Detect which cell encompasses the target text, then output its [X, Y] center coordinate. 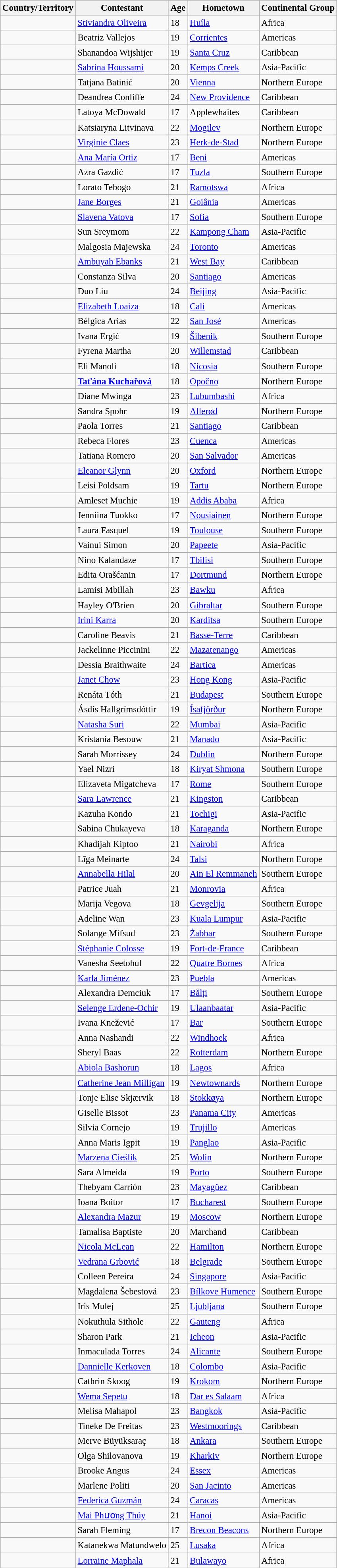
Jackelinne Piccinini [122, 650]
Sabrina Houssami [122, 68]
Tatiana Romero [122, 456]
Kingston [223, 799]
Fyrena Martha [122, 351]
Laura Fasquel [122, 530]
Duo Liu [122, 291]
Kampong Cham [223, 232]
Karditsa [223, 620]
Gevgelija [223, 904]
Virginie Claes [122, 142]
Mumbai [223, 724]
Magdalena Šebestová [122, 1292]
Ankara [223, 1441]
Renáta Tóth [122, 694]
Shanandoa Wijshijer [122, 53]
Ioana Boitor [122, 1202]
Janet Chow [122, 680]
Opočno [223, 381]
Sheryl Baas [122, 1053]
Alexandra Demciuk [122, 993]
Inmaculada Torres [122, 1351]
Diane Mwinga [122, 396]
Anna Maris Igpit [122, 1142]
Beni [223, 157]
Catherine Jean Milligan [122, 1083]
Bartica [223, 665]
Beatriz Vallejos [122, 38]
Edita Orašćanin [122, 575]
Sandra Spohr [122, 411]
Dortmund [223, 575]
Lusaka [223, 1545]
Porto [223, 1172]
Toulouse [223, 530]
Irini Karra [122, 620]
Panglao [223, 1142]
Westmoorings [223, 1426]
Ramotswa [223, 187]
Quatre Bornes [223, 963]
Krokom [223, 1381]
Herk-de-Stad [223, 142]
Manado [223, 739]
Selenge Erdene-Ochir [122, 1008]
Bangkok [223, 1411]
Mai Phương Thúy [122, 1516]
Rebeca Flores [122, 441]
Oxford [223, 471]
Eli Manoli [122, 366]
Nicola McLean [122, 1247]
Kiryat Shmona [223, 769]
Sofia [223, 217]
Gauteng [223, 1321]
Tatjana Batinić [122, 83]
Slavena Vatova [122, 217]
Singapore [223, 1277]
Sarah Fleming [122, 1531]
San José [223, 321]
Colleen Pereira [122, 1277]
Marchand [223, 1232]
Karaganda [223, 829]
Lorato Tebogo [122, 187]
Azra Gazdić [122, 172]
Tochigi [223, 814]
Vainui Simon [122, 545]
Rotterdam [223, 1053]
Lagos [223, 1068]
Alexandra Mazur [122, 1217]
Newtownards [223, 1083]
Contestant [122, 8]
Paola Torres [122, 426]
Lubumbashi [223, 396]
Dessia Braithwaite [122, 665]
Bulawayo [223, 1560]
Katanekwa Matundwelo [122, 1545]
Nousiainen [223, 515]
Jenniina Tuokko [122, 515]
Ambuyah Ebanks [122, 262]
Talsi [223, 859]
Olga Shilovanova [122, 1456]
Tonje Elise Skjærvik [122, 1097]
Stokkøya [223, 1097]
Hamilton [223, 1247]
Lorraine Maphala [122, 1560]
Bucharest [223, 1202]
Sun Sreymom [122, 232]
Vedrana Grbović [122, 1262]
Elizabeth Loaiza [122, 307]
Kemps Creek [223, 68]
Abiola Bashorun [122, 1068]
Hanoi [223, 1516]
West Bay [223, 262]
Kharkiv [223, 1456]
Latoya McDowald [122, 112]
Caracas [223, 1500]
Malgosia Majewska [122, 247]
Addis Ababa [223, 501]
Nokuthula Sithole [122, 1321]
Ivana Ergić [122, 336]
Żabbar [223, 933]
Gibraltar [223, 605]
Dar es Salaam [223, 1396]
Ain El Remmaneh [223, 874]
Trujillo [223, 1127]
Leisi Poldsam [122, 486]
Katsiaryna Litvinava [122, 127]
Solange Mifsud [122, 933]
Yael Nizri [122, 769]
Natasha Suri [122, 724]
Alicante [223, 1351]
Lamisi Mbillah [122, 590]
Beijing [223, 291]
Ísafjörður [223, 710]
Mogilev [223, 127]
Rome [223, 784]
Sabina Chukayeva [122, 829]
Sarah Morrissey [122, 754]
Dannielle Kerkoven [122, 1366]
San Jacinto [223, 1486]
Budapest [223, 694]
Karla Jiménez [122, 978]
Panama City [223, 1113]
Papeete [223, 545]
Country/Territory [38, 8]
Thebyam Carrión [122, 1187]
Bílkove Humence [223, 1292]
Continental Group [298, 8]
Constanza Silva [122, 277]
Wema Sepetu [122, 1396]
Anna Nashandi [122, 1038]
Vanesha Seetohul [122, 963]
Ivana Knežević [122, 1023]
Applewhaites [223, 112]
Moscow [223, 1217]
Merve Büyüksaraç [122, 1441]
Marija Vegova [122, 904]
Monrovia [223, 889]
Fort-de-France [223, 948]
Ulaanbaatar [223, 1008]
Tamalisa Baptiste [122, 1232]
Amleset Muchie [122, 501]
Līga Meinarte [122, 859]
Brooke Angus [122, 1471]
Bar [223, 1023]
Iris Mulej [122, 1307]
Sara Almeida [122, 1172]
Cuenca [223, 441]
Corrientes [223, 38]
Adeline Wan [122, 918]
Icheon [223, 1337]
Wolin [223, 1157]
Jane Borges [122, 202]
Santa Cruz [223, 53]
Hayley O'Brien [122, 605]
Ásdís Hallgrímsdóttir [122, 710]
Nairobi [223, 844]
Windhoek [223, 1038]
Elizaveta Migatcheva [122, 784]
Sara Lawrence [122, 799]
Essex [223, 1471]
Willemstad [223, 351]
Giselle Bissot [122, 1113]
Ljubljana [223, 1307]
Deandrea Conliffe [122, 97]
Age [178, 8]
Marlene Politi [122, 1486]
Hong Kong [223, 680]
Bawku [223, 590]
Eleanor Glynn [122, 471]
Huíla [223, 23]
Bélgica Arias [122, 321]
Basse-Terre [223, 635]
Tineke De Freitas [122, 1426]
Goiânia [223, 202]
Kazuha Kondo [122, 814]
New Providence [223, 97]
Sharon Park [122, 1337]
Tuzla [223, 172]
Hometown [223, 8]
Brecon Beacons [223, 1531]
Puebla [223, 978]
Stéphanie Colosse [122, 948]
Cathrin Skoog [122, 1381]
Cali [223, 307]
Caroline Beavis [122, 635]
Allerød [223, 411]
Dublin [223, 754]
Šibenik [223, 336]
Kristania Besouw [122, 739]
Ana María Ortiz [122, 157]
Tartu [223, 486]
Mazatenango [223, 650]
Bălți [223, 993]
Khadijah Kiptoo [122, 844]
Patrice Juah [122, 889]
Stiviandra Oliveira [122, 23]
Annabella Hilal [122, 874]
Nicosia [223, 366]
San Salvador [223, 456]
Vienna [223, 83]
Silvia Cornejo [122, 1127]
Colombo [223, 1366]
Melisa Mahapol [122, 1411]
Federica Guzmán [122, 1500]
Tbilisi [223, 560]
Taťána Kuchařová [122, 381]
Marzena Cieślik [122, 1157]
Toronto [223, 247]
Belgrade [223, 1262]
Nino Kalandaze [122, 560]
Mayagüez [223, 1187]
Kuala Lumpur [223, 918]
